Return [x, y] of the center of cell containing provided text 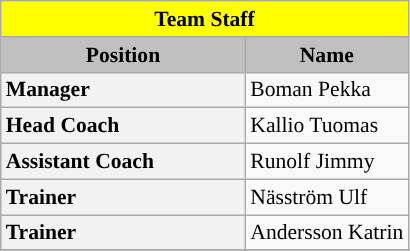
Assistant Coach [123, 162]
Head Coach [123, 126]
Andersson Katrin [326, 233]
Team Staff [205, 19]
Näsström Ulf [326, 197]
Runolf Jimmy [326, 162]
Kallio Tuomas [326, 126]
Manager [123, 90]
Position [123, 55]
Boman Pekka [326, 90]
Name [326, 55]
